Find where the given text appears and provide that cell's center as (x, y) coordinate. 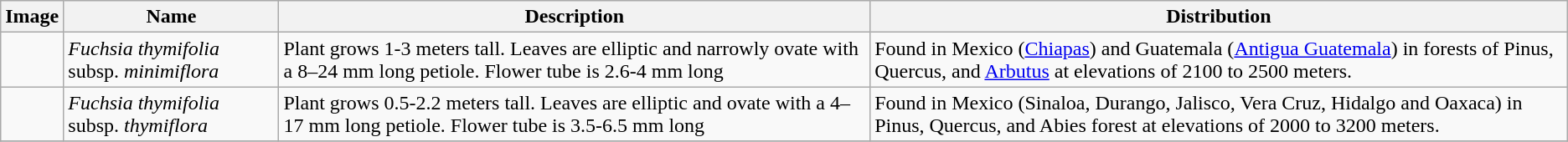
Found in Mexico (Sinaloa, Durango, Jalisco, Vera Cruz, Hidalgo and Oaxaca) in Pinus, Quercus, and Abies forest at elevations of 2000 to 3200 meters. (1220, 114)
Found in Mexico (Chiapas) and Guatemala (Antigua Guatemala) in forests of Pinus, Quercus, and Arbutus at elevations of 2100 to 2500 meters. (1220, 60)
Distribution (1220, 17)
Fuchsia thymifolia subsp. thymiflora (171, 114)
Image (32, 17)
Description (575, 17)
Name (171, 17)
Fuchsia thymifolia subsp. minimiflora (171, 60)
Plant grows 0.5-2.2 meters tall. Leaves are elliptic and ovate with a 4–17 mm long petiole. Flower tube is 3.5-6.5 mm long (575, 114)
Plant grows 1-3 meters tall. Leaves are elliptic and narrowly ovate with a 8–24 mm long petiole. Flower tube is 2.6-4 mm long (575, 60)
